Provide the [X, Y] coordinate of the cell's center where the given text is located.  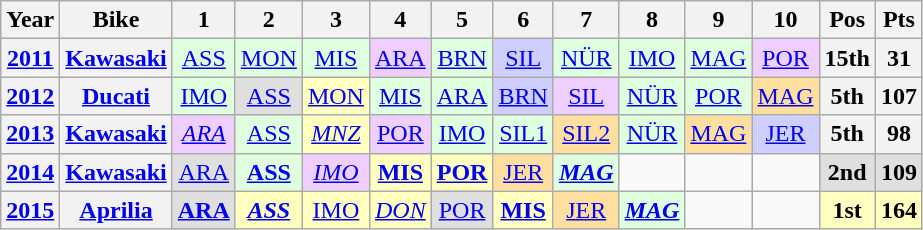
Pts [898, 20]
2013 [30, 134]
2011 [30, 58]
SIL2 [586, 134]
109 [898, 172]
1 [204, 20]
5 [462, 20]
7 [586, 20]
DON [400, 210]
8 [652, 20]
9 [718, 20]
2012 [30, 96]
2014 [30, 172]
2 [268, 20]
15th [847, 58]
3 [336, 20]
98 [898, 134]
10 [786, 20]
Ducati [116, 96]
Year [30, 20]
4 [400, 20]
Bike [116, 20]
SIL1 [523, 134]
2nd [847, 172]
31 [898, 58]
6 [523, 20]
1st [847, 210]
2015 [30, 210]
Aprilia [116, 210]
Pos [847, 20]
164 [898, 210]
MNZ [336, 134]
107 [898, 96]
